Capture the cell that displays the provided text and extract its (x, y) central coordinate. 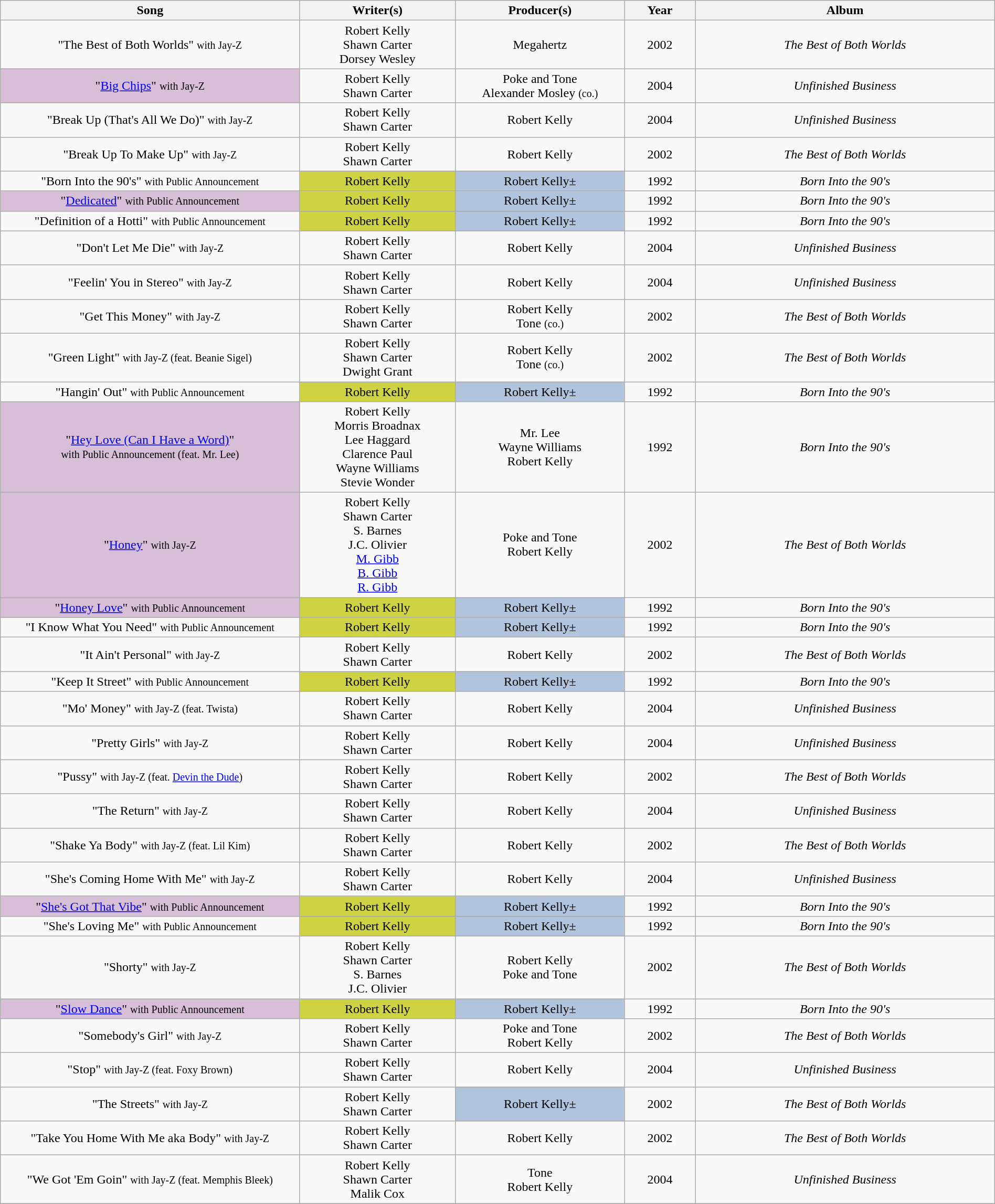
Writer(s) (378, 10)
"Hey Love (Can I Have a Word)" with Public Announcement (feat. Mr. Lee) (150, 447)
Robert KellyShawn CarterDorsey Wesley (378, 45)
"She's Coming Home With Me" with Jay-Z (150, 879)
"Green Light" with Jay-Z (feat. Beanie Sigel) (150, 357)
"Don't Let Me Die" with Jay-Z (150, 248)
"Dedicated" with Public Announcement (150, 201)
Year (660, 10)
Poke and ToneAlexander Mosley (co.) (540, 86)
"The Best of Both Worlds" with Jay-Z (150, 45)
ToneRobert Kelly (540, 1179)
Album (845, 10)
Song (150, 10)
"Stop" with Jay-Z (feat. Foxy Brown) (150, 1070)
"Break Up To Make Up" with Jay-Z (150, 154)
"Mo' Money" with Jay-Z (feat. Twista) (150, 708)
"Keep It Street" with Public Announcement (150, 681)
"The Streets" with Jay-Z (150, 1104)
"Pretty Girls" with Jay-Z (150, 743)
Mr. LeeWayne WilliamsRobert Kelly (540, 447)
"Hangin' Out" with Public Announcement (150, 392)
"Born Into the 90's" with Public Announcement (150, 181)
Robert KellyMorris BroadnaxLee HaggardClarence PaulWayne WilliamsStevie Wonder (378, 447)
"Honey Love" with Public Announcement (150, 608)
Producer(s) (540, 10)
"Take You Home With Me aka Body" with Jay-Z (150, 1138)
Robert KellyShawn CarterS. Barnes J.C. Olivier (378, 967)
"We Got 'Em Goin" with Jay-Z (feat. Memphis Bleek) (150, 1179)
"I Know What You Need" with Public Announcement (150, 627)
Megahertz (540, 45)
"Somebody's Girl" with Jay-Z (150, 1036)
"Get This Money" with Jay-Z (150, 316)
Robert KellyShawn CarterDwight Grant (378, 357)
"Shorty" with Jay-Z (150, 967)
"She's Loving Me" with Public Announcement (150, 926)
Robert KellyPoke and Tone (540, 967)
"Honey" with Jay-Z (150, 545)
Robert KellyShawn CarterMalik Cox (378, 1179)
"Break Up (That's All We Do)" with Jay-Z (150, 120)
"The Return" with Jay-Z (150, 811)
"Definition of a Hotti" with Public Announcement (150, 221)
"She's Got That Vibe" with Public Announcement (150, 906)
"Shake Ya Body" with Jay-Z (feat. Lil Kim) (150, 845)
"Pussy" with Jay-Z (feat. Devin the Dude) (150, 776)
"Big Chips" with Jay-Z (150, 86)
"Feelin' You in Stereo" with Jay-Z (150, 282)
"It Ain't Personal" with Jay-Z (150, 655)
"Slow Dance" with Public Announcement (150, 1009)
Robert KellyShawn CarterS. Barnes J.C. OlivierM. Gibb B. Gibb R. Gibb (378, 545)
